Scan for the cell matching the given text and deliver its [X, Y] coordinate at center. 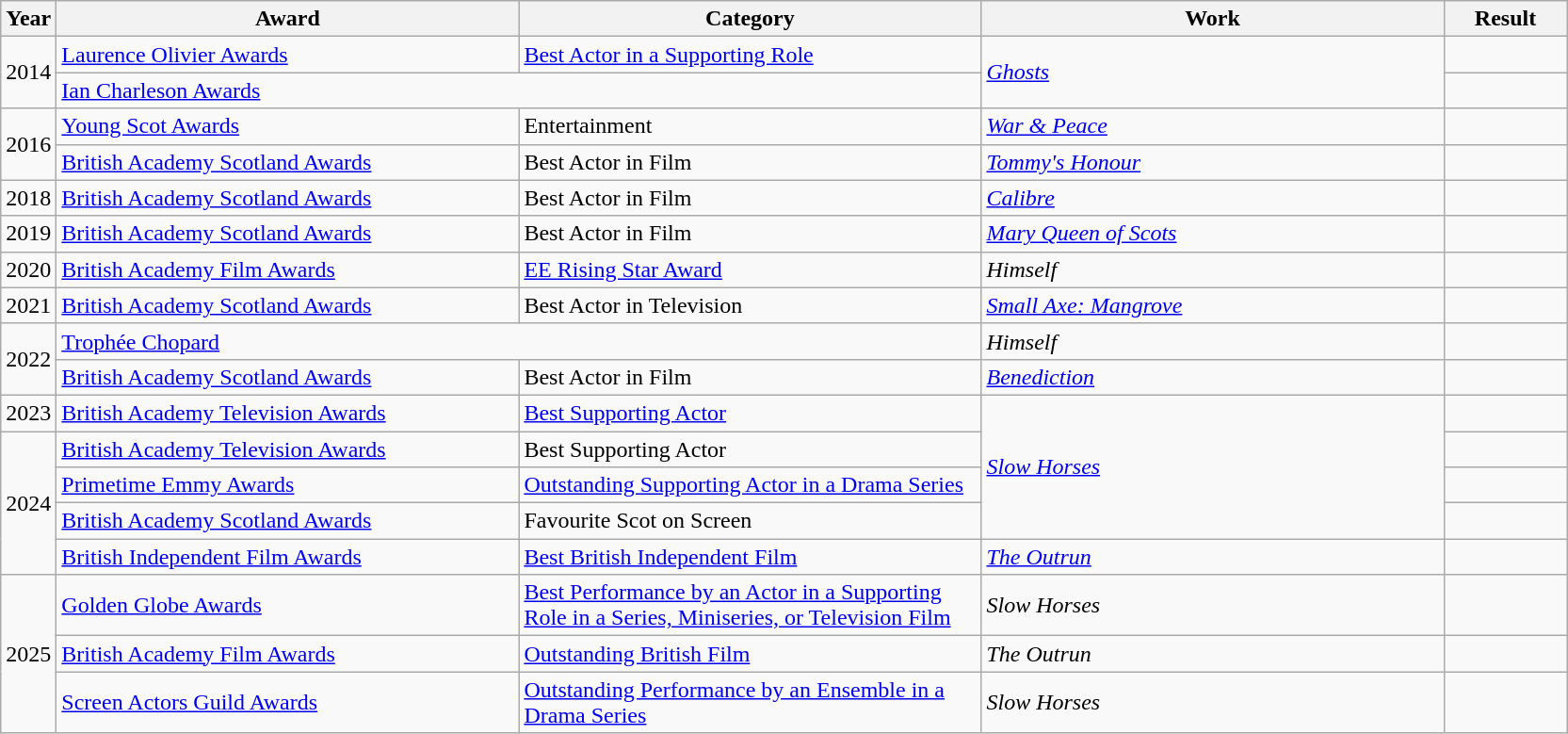
EE Rising Star Award [750, 269]
Benediction [1213, 377]
Trophée Chopard [519, 341]
2021 [28, 305]
Screen Actors Guild Awards [288, 703]
War & Peace [1213, 126]
2025 [28, 654]
Year [28, 19]
Outstanding Performance by an Ensemble in a Drama Series [750, 703]
Ghosts [1213, 73]
Golden Globe Awards [288, 605]
Award [288, 19]
2024 [28, 503]
Entertainment [750, 126]
Calibre [1213, 198]
2019 [28, 234]
2023 [28, 413]
2018 [28, 198]
Result [1505, 19]
Mary Queen of Scots [1213, 234]
2020 [28, 269]
Favourite Scot on Screen [750, 521]
Ian Charleson Awards [519, 90]
Small Axe: Mangrove [1213, 305]
Primetime Emmy Awards [288, 485]
Best Actor in Television [750, 305]
Laurence Olivier Awards [288, 55]
2016 [28, 144]
2022 [28, 359]
Best British Independent Film [750, 557]
Outstanding Supporting Actor in a Drama Series [750, 485]
Work [1213, 19]
Category [750, 19]
Young Scot Awards [288, 126]
Outstanding British Film [750, 654]
2014 [28, 73]
British Independent Film Awards [288, 557]
Best Performance by an Actor in a Supporting Role in a Series, Miniseries, or Television Film [750, 605]
Best Actor in a Supporting Role [750, 55]
Tommy's Honour [1213, 162]
